From the cell containing the given text, extract its center point as [X, Y] coordinate. 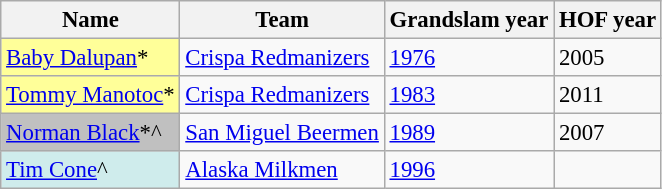
Alaska Milkmen [282, 170]
1989 [468, 133]
San Miguel Beermen [282, 133]
Grandslam year [468, 20]
2007 [608, 133]
Team [282, 20]
1996 [468, 170]
Norman Black*^ [90, 133]
2005 [608, 58]
Name [90, 20]
Baby Dalupan* [90, 58]
1983 [468, 95]
2011 [608, 95]
Tommy Manotoc* [90, 95]
Tim Cone^ [90, 170]
HOF year [608, 20]
1976 [468, 58]
